Extract the [x, y] coordinate from the center of the cell holding the provided text.  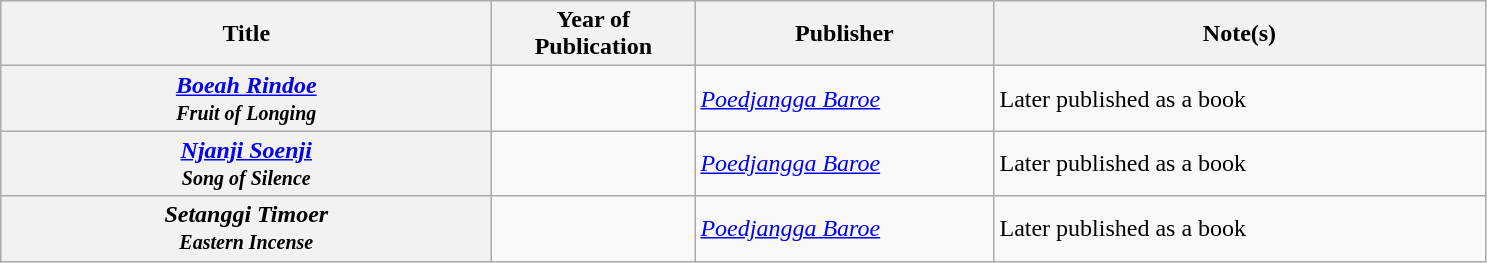
Year of Publication [594, 34]
Setanggi TimoerEastern Incense [246, 228]
Publisher [844, 34]
Njanji SoenjiSong of Silence [246, 164]
Boeah RindoeFruit of Longing [246, 98]
Title [246, 34]
Note(s) [1240, 34]
